Identify which cell holds the provided text, then report its [x, y] central coordinate. 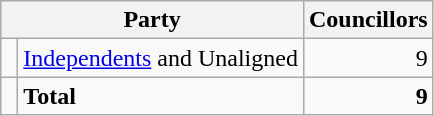
Total [161, 96]
Councillors [368, 20]
Independents and Unaligned [161, 58]
Party [152, 20]
